Return [X, Y] of the center of cell containing provided text 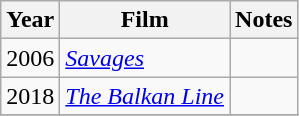
Film [145, 20]
2018 [30, 96]
The Balkan Line [145, 96]
2006 [30, 58]
Savages [145, 58]
Year [30, 20]
Notes [264, 20]
